Identify which cell holds the provided text, then report its [x, y] central coordinate. 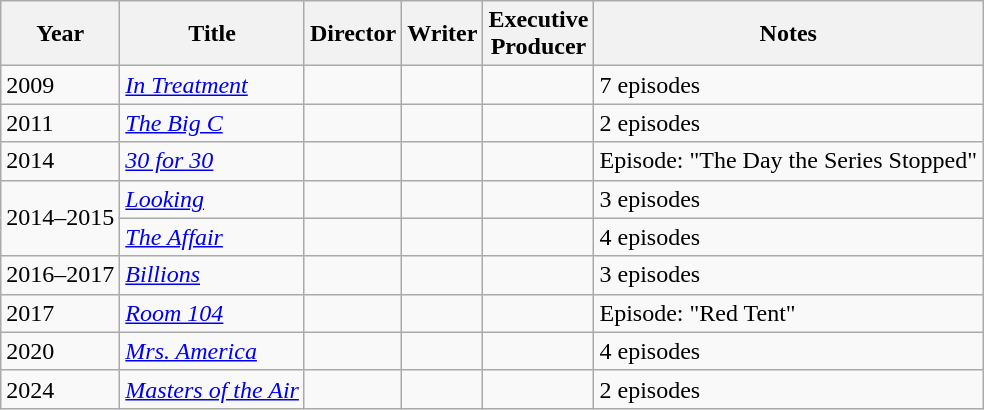
Mrs. America [212, 351]
7 episodes [788, 85]
2014 [60, 161]
2024 [60, 389]
Title [212, 34]
2009 [60, 85]
Room 104 [212, 313]
Notes [788, 34]
The Affair [212, 237]
2020 [60, 351]
Year [60, 34]
Episode: "Red Tent" [788, 313]
Masters of the Air [212, 389]
30 for 30 [212, 161]
Writer [442, 34]
2014–2015 [60, 218]
2017 [60, 313]
2011 [60, 123]
2016–2017 [60, 275]
Episode: "The Day the Series Stopped" [788, 161]
Billions [212, 275]
Looking [212, 199]
ExecutiveProducer [538, 34]
In Treatment [212, 85]
The Big C [212, 123]
Director [352, 34]
